Locate the cell with the specified text and output its [X, Y] center coordinate. 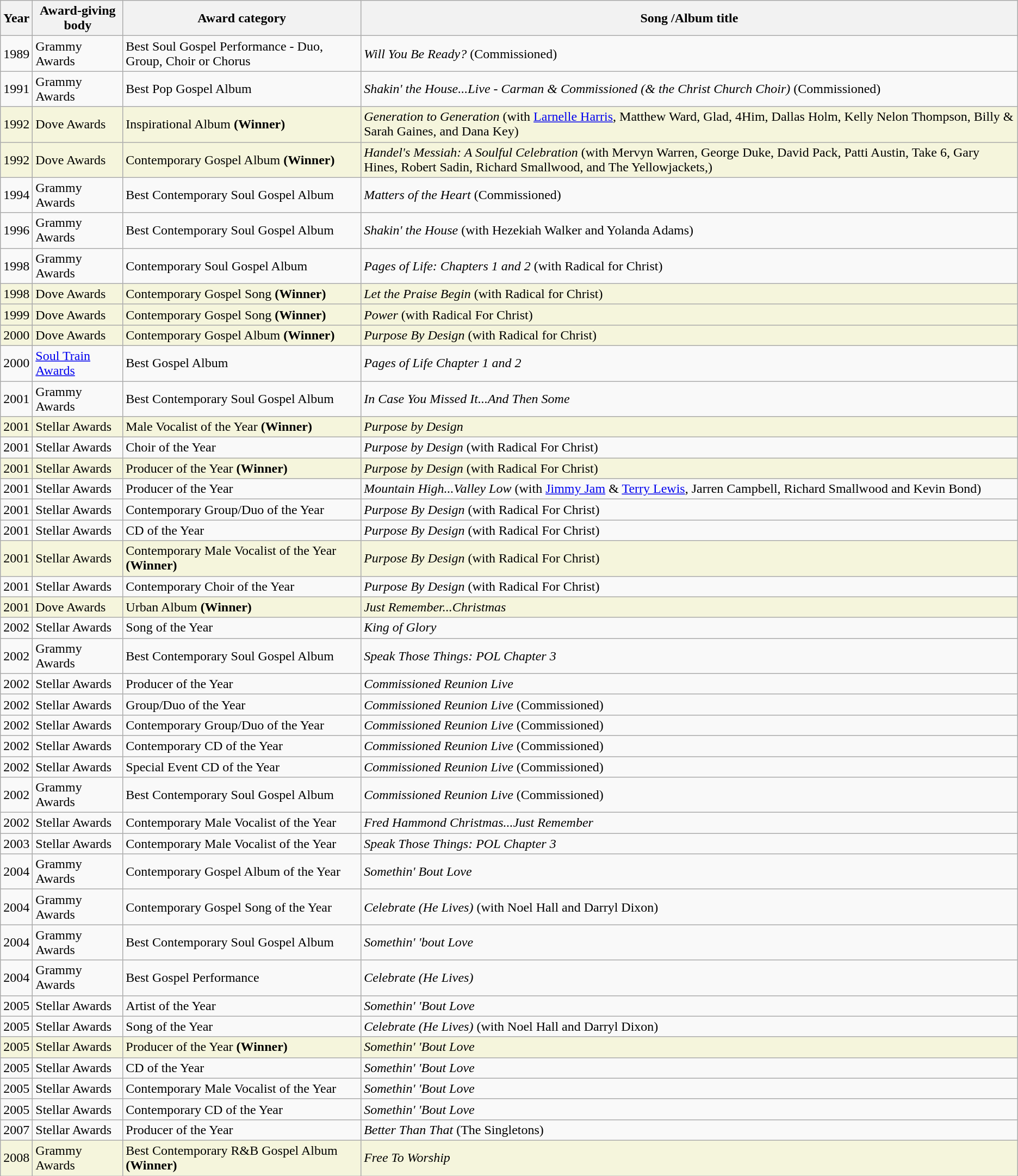
In Case You Missed It...And Then Some [690, 398]
Year [16, 18]
Purpose by Design [690, 427]
Power (with Radical For Christ) [690, 314]
Male Vocalist of the Year (Winner) [242, 427]
Artist of the Year [242, 1006]
Pages of Life Chapter 1 and 2 [690, 363]
Contemporary Gospel Song of the Year [242, 907]
King of Glory [690, 628]
Inspirational Album (Winner) [242, 124]
Special Event CD of the Year [242, 766]
Matters of the Heart (Commissioned) [690, 195]
Award-giving body [78, 18]
Just Remember...Christmas [690, 607]
Will You Be Ready? (Commissioned) [690, 53]
Contemporary Male Vocalist of the Year (Winner) [242, 558]
Group/Duo of the Year [242, 704]
Let the Praise Begin (with Radical for Christ) [690, 294]
Contemporary Soul Gospel Album [242, 265]
Award category [242, 18]
Best Gospel Album [242, 363]
Celebrate (He Lives) [690, 978]
2003 [16, 844]
Choir of the Year [242, 448]
Urban Album (Winner) [242, 607]
Best Soul Gospel Performance - Duo, Group, Choir or Chorus [242, 53]
Purpose By Design (with Radical for Christ) [690, 335]
Fred Hammond Christmas...Just Remember [690, 823]
Mountain High...Valley Low (with Jimmy Jam & Terry Lewis, Jarren Campbell, Richard Smallwood and Kevin Bond) [690, 489]
1991 [16, 89]
1999 [16, 314]
Somethin' 'bout Love [690, 942]
1989 [16, 53]
Shakin' the House (with Hezekiah Walker and Yolanda Adams) [690, 231]
Somethin' Bout Love [690, 871]
1994 [16, 195]
Free To Worship [690, 1158]
Best Gospel Performance [242, 978]
Better Than That (The Singletons) [690, 1130]
Pages of Life: Chapters 1 and 2 (with Radical for Christ) [690, 265]
Soul Train Awards [78, 363]
Commissioned Reunion Live [690, 684]
Shakin' the House...Live - Carman & Commissioned (& the Christ Church Choir) (Commissioned) [690, 89]
Generation to Generation (with Larnelle Harris, Matthew Ward, Glad, 4Him, Dallas Holm, Kelly Nelon Thompson, Billy & Sarah Gaines, and Dana Key) [690, 124]
2007 [16, 1130]
Contemporary Choir of the Year [242, 586]
2008 [16, 1158]
Contemporary Gospel Album of the Year [242, 871]
Best Pop Gospel Album [242, 89]
Best Contemporary R&B Gospel Album (Winner) [242, 1158]
Song /Album title [690, 18]
1996 [16, 231]
